Pinpoint the cell where the given text exists, returning its (x, y) midpoint coordinate. 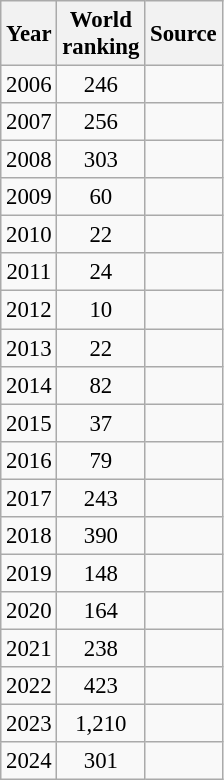
2016 (29, 460)
2018 (29, 536)
1,210 (101, 724)
2021 (29, 648)
Year (29, 34)
256 (101, 122)
423 (101, 686)
82 (101, 385)
24 (101, 273)
10 (101, 310)
Worldranking (101, 34)
2020 (29, 611)
2017 (29, 498)
2009 (29, 197)
2024 (29, 761)
37 (101, 423)
2019 (29, 573)
238 (101, 648)
390 (101, 536)
2022 (29, 686)
2013 (29, 348)
2008 (29, 160)
2011 (29, 273)
Source (184, 34)
2014 (29, 385)
60 (101, 197)
2012 (29, 310)
2007 (29, 122)
2015 (29, 423)
2006 (29, 85)
79 (101, 460)
164 (101, 611)
246 (101, 85)
303 (101, 160)
148 (101, 573)
2023 (29, 724)
301 (101, 761)
2010 (29, 235)
243 (101, 498)
